Determine the (X, Y) coordinate at the center of the cell enclosing the given text.  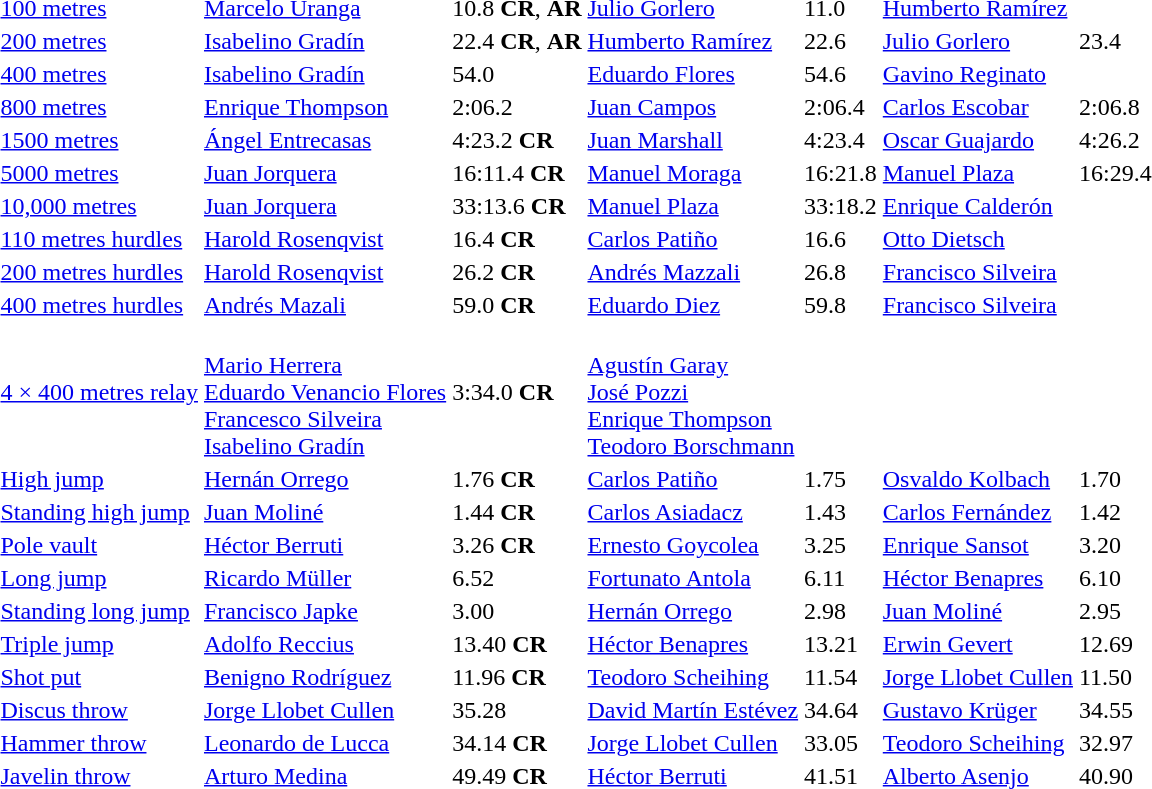
Ernesto Goycolea (693, 545)
Carlos Fernández (978, 512)
13.40 CR (517, 644)
3.00 (517, 611)
Andrés Mazzali (693, 272)
Humberto Ramírez (693, 41)
11.54 (841, 677)
Adolfo Reccius (324, 644)
6.52 (517, 578)
59.0 CR (517, 305)
2:06.2 (517, 107)
35.28 (517, 710)
26.8 (841, 272)
Juan Marshall (693, 140)
22.6 (841, 41)
4:23.2 CR (517, 140)
Carlos Escobar (978, 107)
22.4 CR, AR (517, 41)
1.75 (841, 479)
2:06.4 (841, 107)
16.4 CR (517, 239)
59.8 (841, 305)
16:11.4 CR (517, 173)
13.21 (841, 644)
34.14 CR (517, 743)
Francisco Japke (324, 611)
Carlos Asiadacz (693, 512)
Juan Campos (693, 107)
54.6 (841, 74)
Enrique Thompson (324, 107)
16.6 (841, 239)
David Martín Estévez (693, 710)
11.96 CR (517, 677)
Ángel Entrecasas (324, 140)
Osvaldo Kolbach (978, 479)
2.98 (841, 611)
33:18.2 (841, 206)
3:34.0 CR (517, 392)
Mario HerreraEduardo Venancio FloresFrancesco SilveiraIsabelino Gradín (324, 392)
Oscar Guajardo (978, 140)
33:13.6 CR (517, 206)
33.05 (841, 743)
1.43 (841, 512)
Agustín GarayJosé PozziEnrique ThompsonTeodoro Borschmann (693, 392)
Eduardo Flores (693, 74)
26.2 CR (517, 272)
Enrique Calderón (978, 206)
Enrique Sansot (978, 545)
6.11 (841, 578)
Otto Dietsch (978, 239)
1.76 CR (517, 479)
Gavino Reginato (978, 74)
54.0 (517, 74)
34.64 (841, 710)
Julio Gorlero (978, 41)
Gustavo Krüger (978, 710)
Erwin Gevert (978, 644)
3.26 CR (517, 545)
Manuel Moraga (693, 173)
Benigno Rodríguez (324, 677)
16:21.8 (841, 173)
Andrés Mazali (324, 305)
Eduardo Diez (693, 305)
4:23.4 (841, 140)
Ricardo Müller (324, 578)
1.44 CR (517, 512)
3.25 (841, 545)
Fortunato Antola (693, 578)
Leonardo de Lucca (324, 743)
Héctor Berruti (324, 545)
